Scan for the cell matching the given text and deliver its (X, Y) coordinate at center. 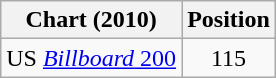
115 (229, 58)
Position (229, 20)
US Billboard 200 (92, 58)
Chart (2010) (92, 20)
